Find where the given text appears and provide that cell's center as (X, Y) coordinate. 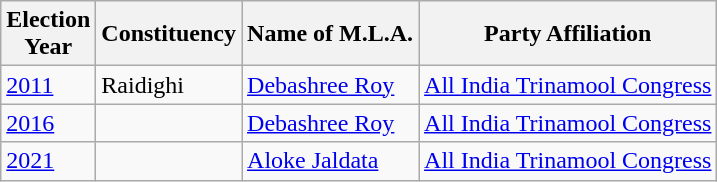
2011 (48, 85)
2021 (48, 161)
Name of M.L.A. (330, 34)
Aloke Jaldata (330, 161)
2016 (48, 123)
Election Year (48, 34)
Raidighi (169, 85)
Constituency (169, 34)
Party Affiliation (568, 34)
